From the cell containing the given text, extract its center point as [x, y] coordinate. 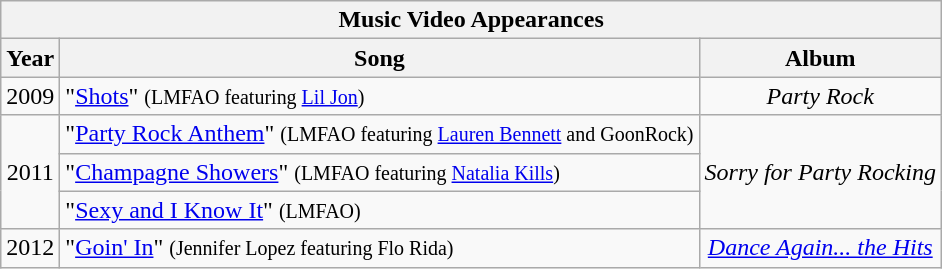
"Goin' In" (Jennifer Lopez featuring Flo Rida) [380, 248]
Party Rock [820, 96]
Music Video Appearances [472, 20]
Dance Again... the Hits [820, 248]
"Sexy and I Know It" (LMFAO) [380, 210]
"Shots" (LMFAO featuring Lil Jon) [380, 96]
"Champagne Showers" (LMFAO featuring Natalia Kills) [380, 172]
2012 [30, 248]
Sorry for Party Rocking [820, 172]
2011 [30, 172]
"Party Rock Anthem" (LMFAO featuring Lauren Bennett and GoonRock) [380, 134]
2009 [30, 96]
Year [30, 58]
Song [380, 58]
Album [820, 58]
